Return the (X, Y) coordinate for the center point of the cell that contains the specified text.  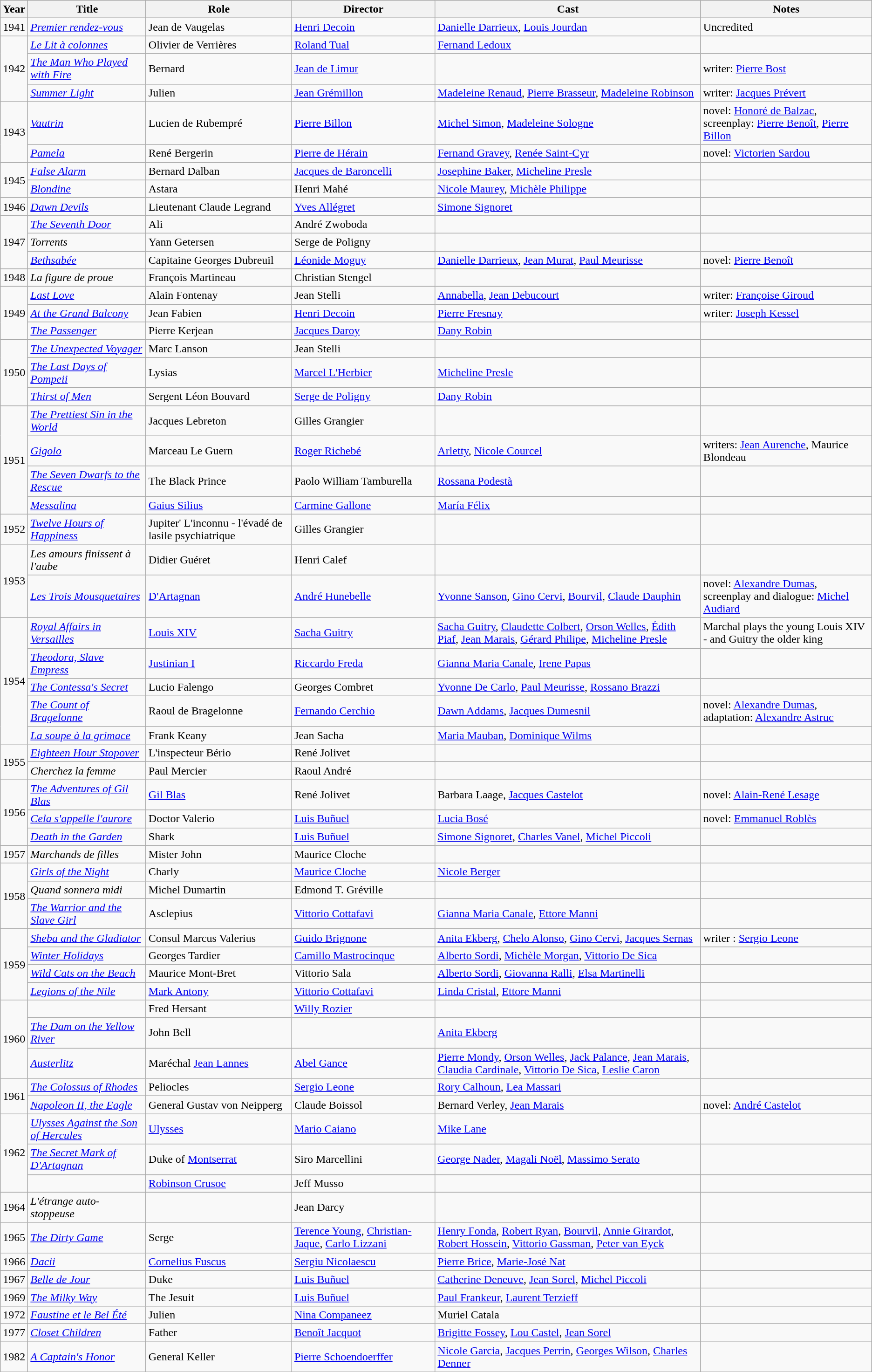
Roger Richebé (363, 451)
Maria Mauban, Dominique Wilms (568, 735)
Olivier de Verrières (219, 45)
Riccardo Freda (363, 663)
Jean Grémillon (363, 93)
Claude Boissol (363, 1105)
Maréchal Jean Lannes (219, 1063)
Blondine (87, 189)
Robinson Crusoe (219, 1183)
False Alarm (87, 171)
Year (14, 9)
Raoul André (363, 771)
Sacha Guitry, Claudette Colbert, Orson Welles, Édith Piaf, Jean Marais, Gérard Philipe, Micheline Presle (568, 633)
The Contessa's Secret (87, 687)
María Félix (568, 505)
Simone Signoret (568, 206)
The Count of Bragelonne (87, 711)
The Seventh Door (87, 224)
Bernard Verley, Jean Marais (568, 1105)
novel: Alexandre Dumas, adaptation: Alexandre Astruc (786, 711)
Winter Holidays (87, 955)
writers: Jean Aurenche, Maurice Blondeau (786, 451)
Closet Children (87, 1332)
Role (219, 9)
Messalina (87, 505)
The Dam on the Yellow River (87, 1033)
1966 (14, 1262)
Jeff Musso (363, 1183)
Legions of the Nile (87, 991)
Annabella, Jean Debucourt (568, 295)
Danielle Darrieux, Louis Jourdan (568, 27)
1942 (14, 69)
Alain Fontenay (219, 295)
1952 (14, 529)
1960 (14, 1039)
Doctor Valerio (219, 819)
Austerlitz (87, 1063)
Theodora, Slave Empress (87, 663)
1950 (14, 373)
Josephine Baker, Micheline Presle (568, 171)
Benoît Jacquot (363, 1332)
1943 (14, 132)
Le Lit à colonnes (87, 45)
1964 (14, 1207)
The Dirty Game (87, 1238)
Torrents (87, 242)
The Adventures of Gil Blas (87, 795)
L'étrange auto-stoppeuse (87, 1207)
Jacques Daroy (363, 331)
Capitaine Georges Dubreuil (219, 260)
Jupiter' L'inconnu - l'évadé de lasile psychiatrique (219, 529)
Pierre Schoendoerffer (363, 1356)
1945 (14, 180)
Edmond T. Gréville (363, 890)
Les Trois Mousquetaires (87, 596)
Pierre de Hérain (363, 153)
Paul Frankeur, Laurent Terzieff (568, 1297)
Pierre Fresnay (568, 313)
Gil Blas (219, 795)
1949 (14, 313)
Dacii (87, 1262)
1972 (14, 1315)
Lucien de Rubempré (219, 123)
Dawn Addams, Jacques Dumesnil (568, 711)
Ulysses (219, 1129)
La soupe à la grimace (87, 735)
novel: Victorien Sardou (786, 153)
Cherchez la femme (87, 771)
Louis XIV (219, 633)
Gianna Maria Canale, Ettore Manni (568, 913)
Director (363, 9)
Napoleon II, the Eagle (87, 1105)
Lysias (219, 373)
Asclepius (219, 913)
Ali (219, 224)
Title (87, 9)
novel: Emmanuel Roblès (786, 819)
Alberto Sordi, Giovanna Ralli, Elsa Martinelli (568, 973)
writer: Jacques Prévert (786, 93)
Mike Lane (568, 1129)
writer: Joseph Kessel (786, 313)
Bernard (219, 69)
1982 (14, 1356)
Bethsabée (87, 260)
Wild Cats on the Beach (87, 973)
Mister John (219, 854)
Marceau Le Guern (219, 451)
Lucia Bosé (568, 819)
Ulysses Against the Son of Hercules (87, 1129)
writer: Pierre Bost (786, 69)
Pierre Brice, Marie-José Nat (568, 1262)
1958 (14, 896)
Pierre Mondy, Orson Welles, Jack Palance, Jean Marais, Claudia Cardinale, Vittorio De Sica, Leslie Caron (568, 1063)
The Passenger (87, 331)
Simone Signoret, Charles Vanel, Michel Piccoli (568, 837)
Fred Hersant (219, 1009)
Jean de Vaugelas (219, 27)
Justinian I (219, 663)
Gianna Maria Canale, Irene Papas (568, 663)
Danielle Darrieux, Jean Murat, Paul Meurisse (568, 260)
Pierre Billon (363, 123)
René Bergerin (219, 153)
John Bell (219, 1033)
Faustine et le Bel Été (87, 1315)
George Nader, Magali Noël, Massimo Serato (568, 1159)
Peliocles (219, 1087)
Sacha Guitry (363, 633)
Jean Fabien (219, 313)
Nicole Garcia, Jacques Perrin, Georges Wilson, Charles Denner (568, 1356)
Linda Cristal, Ettore Manni (568, 991)
Paul Mercier (219, 771)
Michel Dumartin (219, 890)
Duke of Montserrat (219, 1159)
1959 (14, 964)
1967 (14, 1279)
Marc Lanson (219, 349)
Father (219, 1332)
Willy Rozier (363, 1009)
novel: Honoré de Balzac, screenplay: Pierre Benoît, Pierre Billon (786, 123)
Serge (219, 1238)
Marchands de filles (87, 854)
Catherine Deneuve, Jean Sorel, Michel Piccoli (568, 1279)
Bernard Dalban (219, 171)
1969 (14, 1297)
1948 (14, 278)
The Unexpected Voyager (87, 349)
Georges Combret (363, 687)
writer: Françoise Giroud (786, 295)
Sergiu Nicolaescu (363, 1262)
Twelve Hours of Happiness (87, 529)
Premier rendez-vous (87, 27)
The Milky Way (87, 1297)
The Prettiest Sin in the World (87, 420)
Jean Sacha (363, 735)
Michel Simon, Madeleine Sologne (568, 123)
Girls of the Night (87, 872)
Shark (219, 837)
The Man Who Played with Fire (87, 69)
1957 (14, 854)
The Colossus of Rhodes (87, 1087)
Death in the Garden (87, 837)
1956 (14, 813)
1954 (14, 680)
Yann Getersen (219, 242)
Anita Ekberg (568, 1033)
Rory Calhoun, Lea Massari (568, 1087)
Brigitte Fossey, Lou Castel, Jean Sorel (568, 1332)
Astara (219, 189)
The Last Days of Pompeii (87, 373)
Paolo William Tamburella (363, 481)
1962 (14, 1153)
Dawn Devils (87, 206)
Marcel L'Herbier (363, 373)
Madeleine Renaud, Pierre Brasseur, Madeleine Robinson (568, 93)
Yvonne Sanson, Gino Cervi, Bourvil, Claude Dauphin (568, 596)
Gaius Silius (219, 505)
L'inspecteur Bério (219, 753)
Pamela (87, 153)
Mark Antony (219, 991)
Fernando Cerchio (363, 711)
Georges Tardier (219, 955)
La figure de proue (87, 278)
Roland Tual (363, 45)
François Martineau (219, 278)
novel: Alexandre Dumas, screenplay and dialogue: Michel Audiard (786, 596)
André Zwoboda (363, 224)
Mario Caiano (363, 1129)
Uncredited (786, 27)
Alberto Sordi, Michèle Morgan, Vittorio De Sica (568, 955)
General Keller (219, 1356)
Jean de Limur (363, 69)
Cast (568, 9)
The Secret Mark of D'Artagnan (87, 1159)
Nina Companeez (363, 1315)
Fernand Ledoux (568, 45)
Terence Young, Christian-Jaque, Carlo Lizzani (363, 1238)
1961 (14, 1096)
Lucio Falengo (219, 687)
1977 (14, 1332)
Camillo Mastrocinque (363, 955)
Siro Marcellini (363, 1159)
1965 (14, 1238)
Micheline Presle (568, 373)
Léonide Moguy (363, 260)
1946 (14, 206)
A Captain's Honor (87, 1356)
Henry Fonda, Robert Ryan, Bourvil, Annie Girardot, Robert Hossein, Vittorio Gassman, Peter van Eyck (568, 1238)
The Seven Dwarfs to the Rescue (87, 481)
novel: André Castelot (786, 1105)
Summer Light (87, 93)
Raoul de Bragelonne (219, 711)
Cela s'appelle l'aurore (87, 819)
Abel Gance (363, 1063)
Arletty, Nicole Courcel (568, 451)
Les amours finissent à l'aube (87, 559)
At the Grand Balcony (87, 313)
Duke (219, 1279)
Carmine Gallone (363, 505)
Vittorio Sala (363, 973)
Guido Brignone (363, 938)
Nicole Berger (568, 872)
Henri Mahé (363, 189)
Henri Calef (363, 559)
1953 (14, 581)
Yves Allégret (363, 206)
Didier Guéret (219, 559)
Royal Affairs in Versailles (87, 633)
André Hunebelle (363, 596)
The Black Prince (219, 481)
Cornelius Fuscus (219, 1262)
Charly (219, 872)
Vautrin (87, 123)
1955 (14, 762)
D'Artagnan (219, 596)
Notes (786, 9)
writer : Sergio Leone (786, 938)
Sergent Léon Bouvard (219, 397)
Eighteen Hour Stopover (87, 753)
Quand sonnera midi (87, 890)
Fernand Gravey, Renée Saint-Cyr (568, 153)
Muriel Catala (568, 1315)
Anita Ekberg, Chelo Alonso, Gino Cervi, Jacques Sernas (568, 938)
Marchal plays the young Louis XIV - and Guitry the older king (786, 633)
General Gustav von Neipperg (219, 1105)
Frank Keany (219, 735)
novel: Pierre Benoît (786, 260)
Consul Marcus Valerius (219, 938)
Sheba and the Gladiator (87, 938)
1941 (14, 27)
novel: Alain-René Lesage (786, 795)
Barbara Laage, Jacques Castelot (568, 795)
1947 (14, 242)
Maurice Mont-Bret (219, 973)
Yvonne De Carlo, Paul Meurisse, Rossano Brazzi (568, 687)
The Jesuit (219, 1297)
Jean Darcy (363, 1207)
Christian Stengel (363, 278)
Lieutenant Claude Legrand (219, 206)
The Warrior and the Slave Girl (87, 913)
Thirst of Men (87, 397)
Last Love (87, 295)
Nicole Maurey, Michèle Philippe (568, 189)
Gigolo (87, 451)
Jacques Lebreton (219, 420)
Pierre Kerjean (219, 331)
1951 (14, 460)
Belle de Jour (87, 1279)
Rossana Podestà (568, 481)
Sergio Leone (363, 1087)
Jacques de Baroncelli (363, 171)
